Return the (x, y) coordinate for the center point of the cell that contains the specified text.  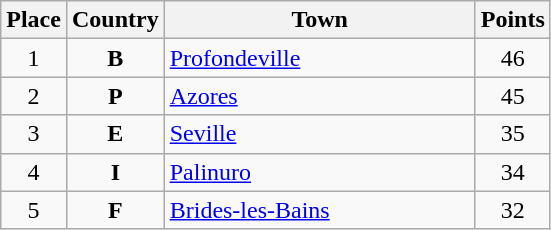
F (115, 210)
P (115, 96)
Seville (320, 134)
1 (34, 58)
Points (512, 20)
4 (34, 172)
34 (512, 172)
2 (34, 96)
5 (34, 210)
Profondeville (320, 58)
Town (320, 20)
3 (34, 134)
35 (512, 134)
Palinuro (320, 172)
E (115, 134)
32 (512, 210)
B (115, 58)
I (115, 172)
Place (34, 20)
46 (512, 58)
Country (115, 20)
Azores (320, 96)
Brides-les-Bains (320, 210)
45 (512, 96)
